From the cell containing the given text, extract its center point as [x, y] coordinate. 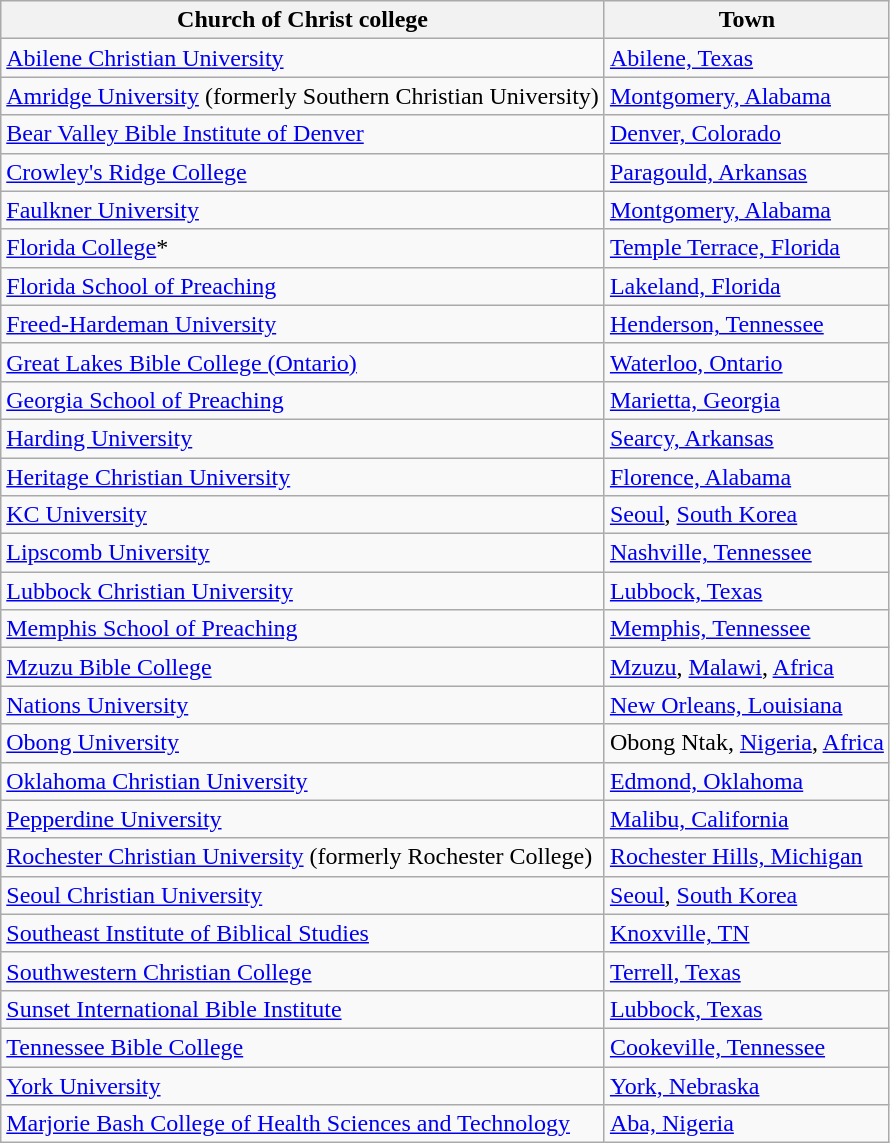
Florence, Alabama [746, 477]
Tennessee Bible College [303, 1047]
Faulkner University [303, 210]
Rochester Christian University (formerly Rochester College) [303, 857]
Marietta, Georgia [746, 400]
Heritage Christian University [303, 477]
Lipscomb University [303, 553]
Florida School of Preaching [303, 286]
Nations University [303, 705]
Crowley's Ridge College [303, 172]
Memphis School of Preaching [303, 629]
Seoul Christian University [303, 895]
Bear Valley Bible Institute of Denver [303, 134]
Amridge University (formerly Southern Christian University) [303, 96]
Town [746, 20]
Obong Ntak, Nigeria, Africa [746, 743]
Georgia School of Preaching [303, 400]
Terrell, Texas [746, 971]
Henderson, Tennessee [746, 324]
Denver, Colorado [746, 134]
Temple Terrace, Florida [746, 248]
Oklahoma Christian University [303, 781]
Mzuzu, Malawi, Africa [746, 667]
Malibu, California [746, 819]
Waterloo, Ontario [746, 362]
York University [303, 1085]
New Orleans, Louisiana [746, 705]
Memphis, Tennessee [746, 629]
York, Nebraska [746, 1085]
Pepperdine University [303, 819]
Searcy, Arkansas [746, 438]
Cookeville, Tennessee [746, 1047]
Rochester Hills, Michigan [746, 857]
Florida College* [303, 248]
Edmond, Oklahoma [746, 781]
Church of Christ college [303, 20]
Southwestern Christian College [303, 971]
Lakeland, Florida [746, 286]
Lubbock Christian University [303, 591]
Paragould, Arkansas [746, 172]
KC University [303, 515]
Southeast Institute of Biblical Studies [303, 933]
Abilene Christian University [303, 58]
Freed-Hardeman University [303, 324]
Sunset International Bible Institute [303, 1009]
Abilene, Texas [746, 58]
Mzuzu Bible College [303, 667]
Harding University [303, 438]
Knoxville, TN [746, 933]
Nashville, Tennessee [746, 553]
Great Lakes Bible College (Ontario) [303, 362]
Aba, Nigeria [746, 1124]
Obong University [303, 743]
Marjorie Bash College of Health Sciences and Technology [303, 1124]
